From the cell containing the given text, extract its center point as (X, Y) coordinate. 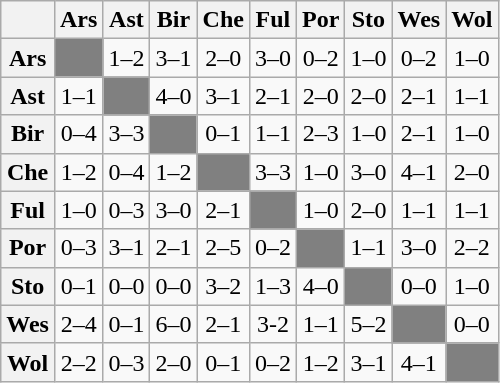
2–5 (223, 248)
1–3 (272, 286)
5–2 (368, 324)
2–4 (78, 324)
3–2 (223, 286)
2–3 (320, 134)
3-2 (272, 324)
6–0 (174, 324)
